For the text-containing cell, return its midpoint in [X, Y] coordinate format. 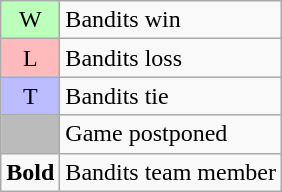
Bandits team member [171, 172]
T [30, 96]
Game postponed [171, 134]
Bandits tie [171, 96]
Bandits win [171, 20]
W [30, 20]
Bandits loss [171, 58]
Bold [30, 172]
L [30, 58]
